Extract the (x, y) coordinate from the center of the cell holding the provided text.  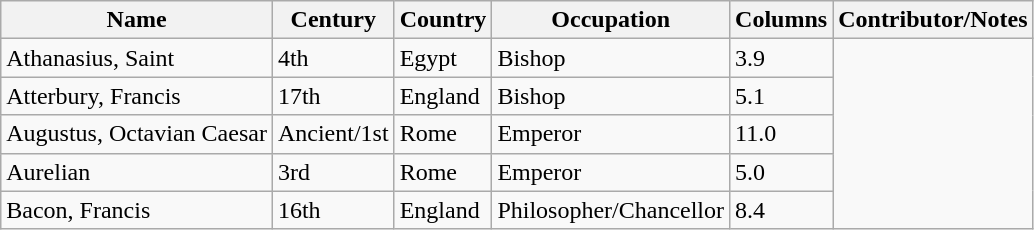
3.9 (782, 58)
5.1 (782, 96)
5.0 (782, 172)
Bacon, Francis (137, 210)
Egypt (443, 58)
Ancient/1st (333, 134)
11.0 (782, 134)
Philosopher/Chancellor (611, 210)
Country (443, 20)
Atterbury, Francis (137, 96)
Name (137, 20)
4th (333, 58)
Century (333, 20)
Occupation (611, 20)
16th (333, 210)
17th (333, 96)
Contributor/Notes (933, 20)
Augustus, Octavian Caesar (137, 134)
Columns (782, 20)
Athanasius, Saint (137, 58)
Aurelian (137, 172)
3rd (333, 172)
8.4 (782, 210)
